Scan for the cell matching the given text and deliver its [X, Y] coordinate at center. 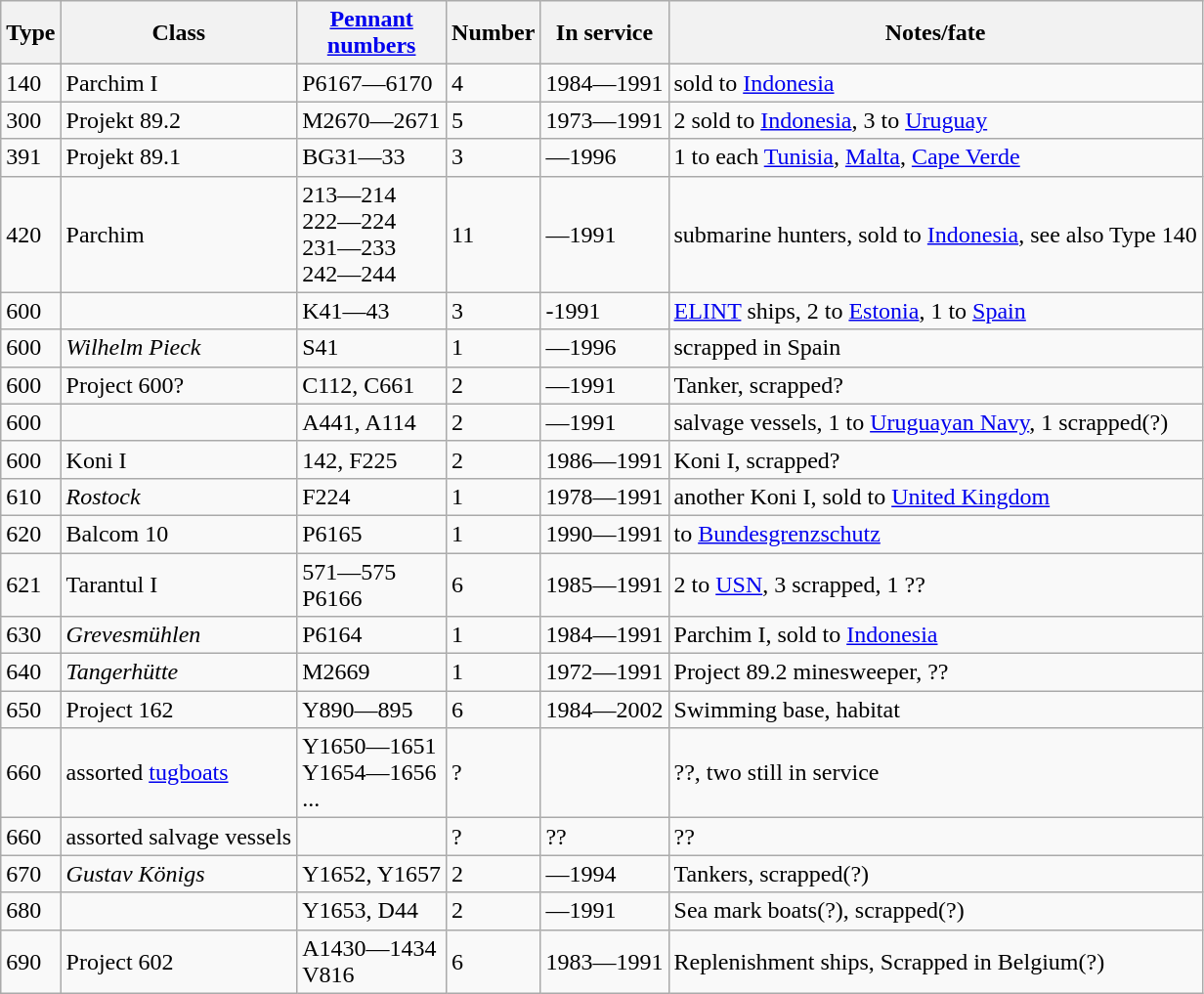
Balcom 10 [179, 534]
assorted tugboats [179, 773]
Number [494, 33]
sold to Indonesia [935, 83]
P6164 [371, 635]
620 [31, 534]
Notes/fate [935, 33]
Type [31, 33]
A441, A114 [371, 422]
scrapped in Spain [935, 348]
Project 89.2 minesweeper, ?? [935, 672]
1983—1991 [604, 962]
P6167—6170 [371, 83]
1990—1991 [604, 534]
Y1652, Y1657 [371, 874]
Grevesmühlen [179, 635]
Y1653, D44 [371, 911]
391 [31, 157]
142, F225 [371, 459]
F224 [371, 497]
A1430—1434V816 [371, 962]
submarine hunters, sold to Indonesia, see also Type 140 [935, 235]
420 [31, 235]
Y890—895 [371, 710]
-1991 [604, 311]
Swimming base, habitat [935, 710]
Tanker, scrapped? [935, 385]
to Bundesgrenzschutz [935, 534]
Class [179, 33]
Gustav Königs [179, 874]
Rostock [179, 497]
640 [31, 672]
1984—2002 [604, 710]
1986—1991 [604, 459]
670 [31, 874]
300 [31, 120]
Pennantnumbers [371, 33]
BG31—33 [371, 157]
Project 162 [179, 710]
650 [31, 710]
Parchim [179, 235]
630 [31, 635]
assorted salvage vessels [179, 837]
Sea mark boats(?), scrapped(?) [935, 911]
5 [494, 120]
4 [494, 83]
2 to USN, 3 scrapped, 1 ?? [935, 584]
M2669 [371, 672]
1972—1991 [604, 672]
In service [604, 33]
Koni I, scrapped? [935, 459]
S41 [371, 348]
1985—1991 [604, 584]
C112, C661 [371, 385]
ELINT ships, 2 to Estonia, 1 to Spain [935, 311]
1978—1991 [604, 497]
Project 600? [179, 385]
Tarantul I [179, 584]
K41—43 [371, 311]
??, two still in service [935, 773]
2 sold to Indonesia, 3 to Uruguay [935, 120]
621 [31, 584]
P6165 [371, 534]
Tangerhütte [179, 672]
salvage vessels, 1 to Uruguayan Navy, 1 scrapped(?) [935, 422]
11 [494, 235]
140 [31, 83]
Projekt 89.2 [179, 120]
213—214222—224231—233242—244 [371, 235]
Y1650—1651Y1654—1656... [371, 773]
690 [31, 962]
M2670—2671 [371, 120]
Replenishment ships, Scrapped in Belgium(?) [935, 962]
571—575P6166 [371, 584]
Wilhelm Pieck [179, 348]
Parchim I, sold to Indonesia [935, 635]
Tankers, scrapped(?) [935, 874]
610 [31, 497]
1 to each Tunisia, Malta, Cape Verde [935, 157]
—1994 [604, 874]
Parchim I [179, 83]
Koni I [179, 459]
680 [31, 911]
Project 602 [179, 962]
another Koni I, sold to United Kingdom [935, 497]
1973—1991 [604, 120]
Projekt 89.1 [179, 157]
